Find where the given text appears and provide that cell's center as [x, y] coordinate. 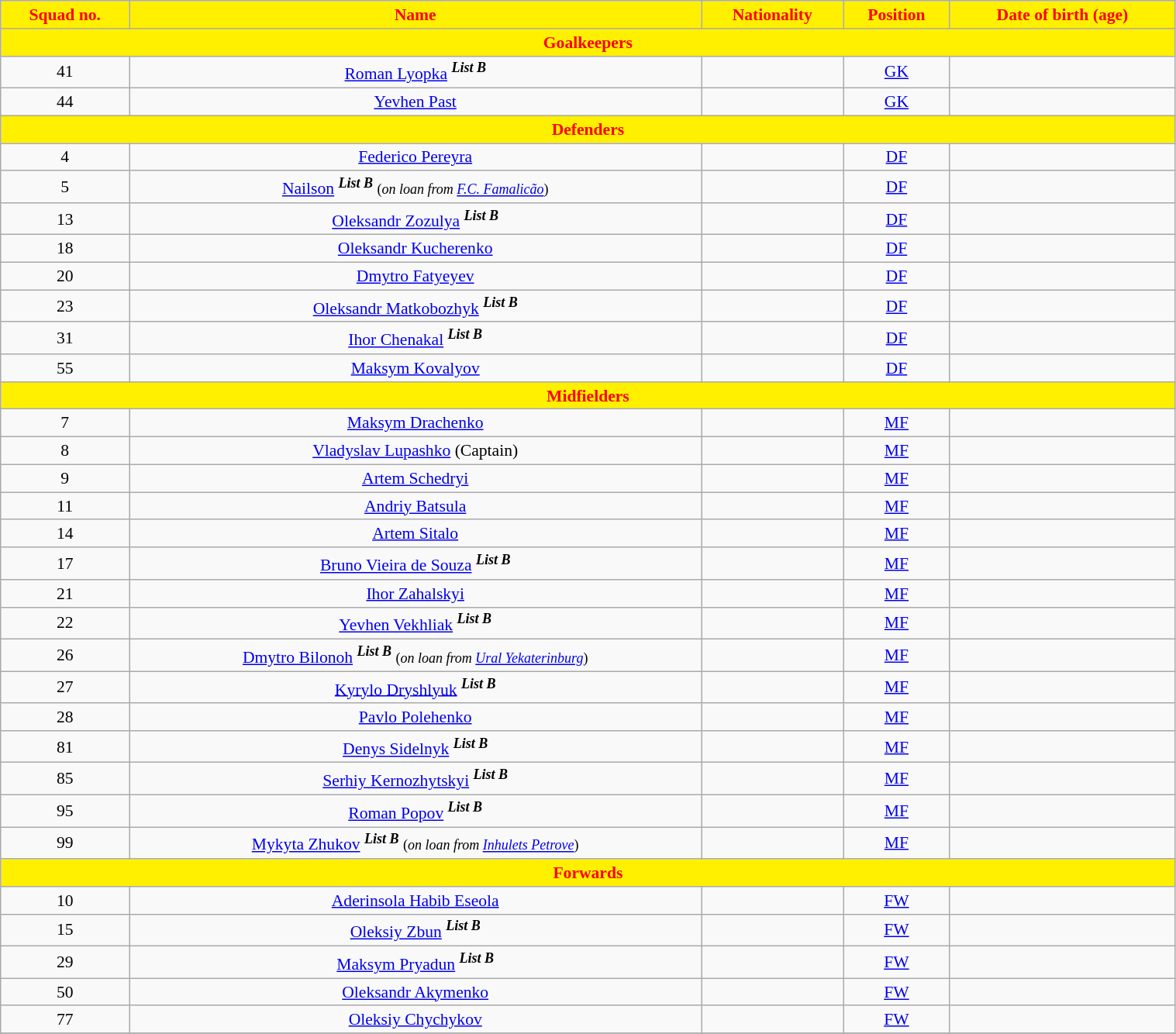
Artem Sitalo [416, 534]
Yevhen Vekhliak List B [416, 623]
Dmytro Bilonoh List B (on loan from Ural Yekaterinburg) [416, 656]
Maksym Pryadun List B [416, 963]
Defenders [588, 129]
29 [65, 963]
85 [65, 778]
8 [65, 451]
13 [65, 219]
Pavlo Polehenko [416, 717]
Vladyslav Lupashko (Captain) [416, 451]
28 [65, 717]
Aderinsola Habib Eseola [416, 901]
Yevhen Past [416, 102]
95 [65, 811]
99 [65, 843]
Maksym Kovalyov [416, 368]
Forwards [588, 873]
Squad no. [65, 15]
27 [65, 687]
Mykyta Zhukov List B (on loan from Inhulets Petrove) [416, 843]
Position [896, 15]
Roman Popov List B [416, 811]
Oleksiy Chychykov [416, 1020]
Goalkeepers [588, 43]
Serhiy Kernozhytskyi List B [416, 778]
4 [65, 157]
55 [65, 368]
Oleksandr Matkobozhyk List B [416, 305]
Oleksiy Zbun List B [416, 930]
Ihor Chenakal List B [416, 338]
Oleksandr Zozulya List B [416, 219]
Midfielders [588, 396]
14 [65, 534]
77 [65, 1020]
Name [416, 15]
Denys Sidelnyk List B [416, 747]
11 [65, 506]
20 [65, 277]
Federico Pereyra [416, 157]
Artem Schedryi [416, 479]
Dmytro Fatyeyev [416, 277]
5 [65, 188]
18 [65, 249]
31 [65, 338]
Roman Lyopka List B [416, 71]
41 [65, 71]
15 [65, 930]
26 [65, 656]
81 [65, 747]
Andriy Batsula [416, 506]
Date of birth (age) [1062, 15]
23 [65, 305]
Nailson List B (on loan from F.C. Famalicão) [416, 188]
9 [65, 479]
21 [65, 594]
Bruno Vieira de Souza List B [416, 563]
Oleksandr Akymenko [416, 992]
7 [65, 423]
Ihor Zahalskyi [416, 594]
Nationality [772, 15]
44 [65, 102]
50 [65, 992]
22 [65, 623]
Oleksandr Kucherenko [416, 249]
17 [65, 563]
Kyrylo Dryshlyuk List B [416, 687]
Maksym Drachenko [416, 423]
10 [65, 901]
